For the text-containing cell, return its midpoint in [X, Y] coordinate format. 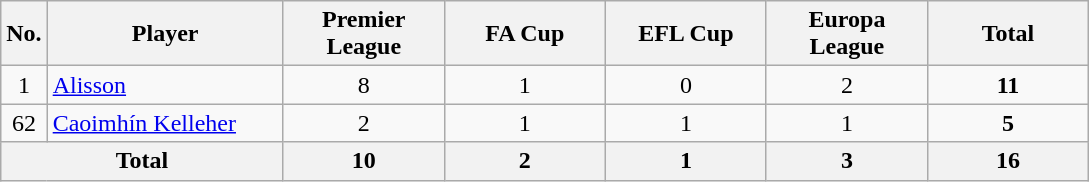
Alisson [165, 85]
3 [846, 161]
10 [364, 161]
Caoimhín Kelleher [165, 123]
Premier League [364, 34]
11 [1008, 85]
8 [364, 85]
62 [24, 123]
Player [165, 34]
0 [686, 85]
16 [1008, 161]
FA Cup [524, 34]
No. [24, 34]
5 [1008, 123]
Europa League [846, 34]
EFL Cup [686, 34]
